Return [X, Y] of the center of cell containing provided text 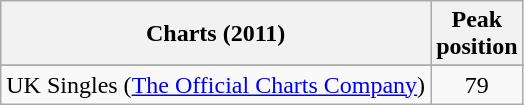
Peakposition [477, 34]
UK Singles (The Official Charts Company) [216, 85]
79 [477, 85]
Charts (2011) [216, 34]
